Identify which cell holds the provided text, then report its [X, Y] central coordinate. 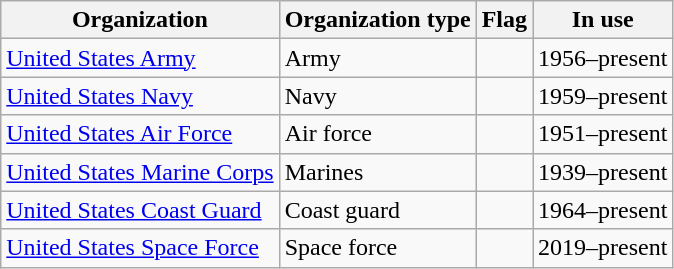
Organization type [378, 20]
1959–present [603, 96]
Coast guard [378, 210]
In use [603, 20]
Organization [140, 20]
Army [378, 58]
Flag [504, 20]
United States Space Force [140, 248]
1964–present [603, 210]
United States Air Force [140, 134]
Marines [378, 172]
United States Marine Corps [140, 172]
Navy [378, 96]
1939–present [603, 172]
1951–present [603, 134]
United States Navy [140, 96]
Space force [378, 248]
Air force [378, 134]
United States Coast Guard [140, 210]
United States Army [140, 58]
2019–present [603, 248]
1956–present [603, 58]
